From the cell containing the given text, extract its center point as [X, Y] coordinate. 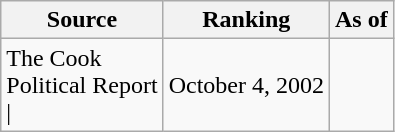
The CookPolitical Report| [82, 85]
Source [82, 20]
Ranking [246, 20]
As of [361, 20]
October 4, 2002 [246, 85]
